Scan for the cell matching the given text and deliver its [X, Y] coordinate at center. 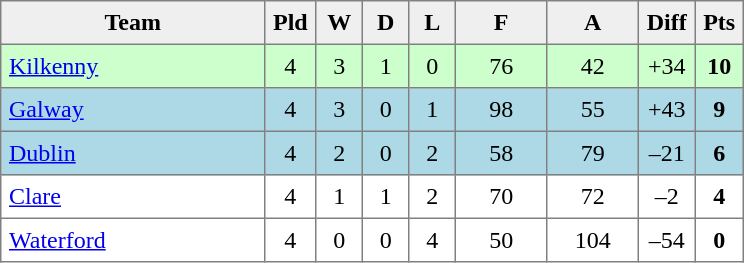
55 [593, 110]
104 [593, 240]
W [339, 23]
9 [719, 110]
98 [501, 110]
–21 [666, 153]
–2 [666, 197]
76 [501, 66]
+34 [666, 66]
Dublin [133, 153]
Pld [290, 23]
D [385, 23]
6 [719, 153]
70 [501, 197]
Clare [133, 197]
–54 [666, 240]
79 [593, 153]
Team [133, 23]
58 [501, 153]
Waterford [133, 240]
Pts [719, 23]
A [593, 23]
L [432, 23]
50 [501, 240]
Kilkenny [133, 66]
72 [593, 197]
Diff [666, 23]
Galway [133, 110]
+43 [666, 110]
F [501, 23]
10 [719, 66]
42 [593, 66]
